From the cell containing the given text, extract its center point as (X, Y) coordinate. 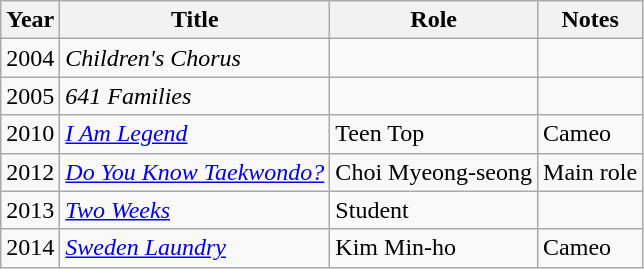
2012 (30, 172)
2005 (30, 96)
Title (195, 20)
2010 (30, 134)
Sweden Laundry (195, 248)
2013 (30, 210)
Two Weeks (195, 210)
I Am Legend (195, 134)
Children's Chorus (195, 58)
641 Families (195, 96)
Choi Myeong-seong (434, 172)
Notes (590, 20)
2004 (30, 58)
Kim Min-ho (434, 248)
Teen Top (434, 134)
Do You Know Taekwondo? (195, 172)
Year (30, 20)
Main role (590, 172)
Student (434, 210)
2014 (30, 248)
Role (434, 20)
